From the cell containing the given text, extract its center point as (X, Y) coordinate. 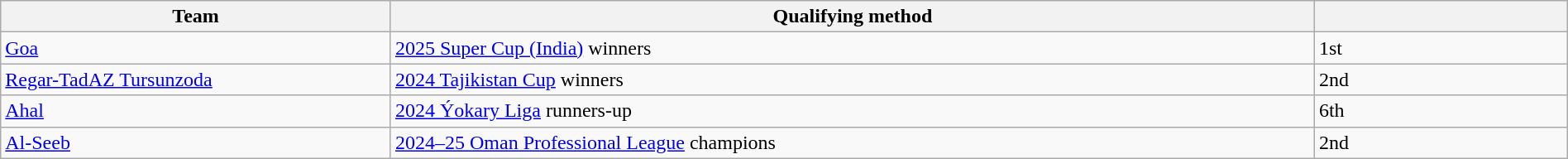
Regar-TadAZ Tursunzoda (196, 79)
2024–25 Oman Professional League champions (852, 142)
Al-Seeb (196, 142)
Qualifying method (852, 17)
6th (1441, 111)
2025 Super Cup (India) winners (852, 48)
1st (1441, 48)
Team (196, 17)
Ahal (196, 111)
2024 Ýokary Liga runners-up (852, 111)
2024 Tajikistan Cup winners (852, 79)
Goa (196, 48)
